Output the [x, y] coordinate of the center of the cell containing the given text.  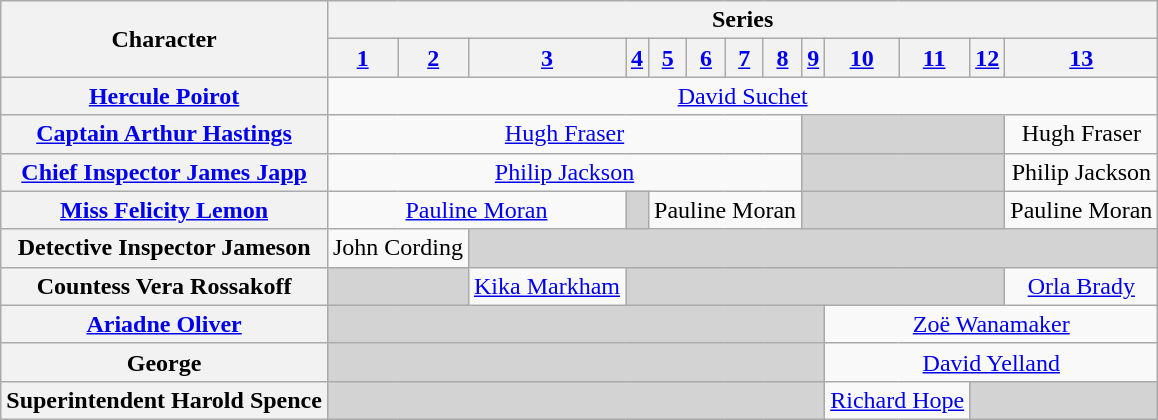
Orla Brady [1082, 286]
4 [638, 58]
7 [744, 58]
5 [668, 58]
Countess Vera Rossakoff [164, 286]
Ariadne Oliver [164, 324]
8 [782, 58]
1 [362, 58]
John Cording [398, 248]
Miss Felicity Lemon [164, 210]
6 [706, 58]
Hercule Poirot [164, 96]
Zoë Wanamaker [992, 324]
13 [1082, 58]
Series [742, 20]
Richard Hope [898, 400]
Superintendent Harold Spence [164, 400]
Detective Inspector Jameson [164, 248]
David Suchet [742, 96]
12 [988, 58]
10 [862, 58]
11 [934, 58]
Kika Markham [546, 286]
2 [434, 58]
Captain Arthur Hastings [164, 134]
David Yelland [992, 362]
Chief Inspector James Japp [164, 172]
9 [814, 58]
George [164, 362]
Character [164, 39]
3 [546, 58]
